Return the (X, Y) coordinate for the center point of the cell that contains the specified text.  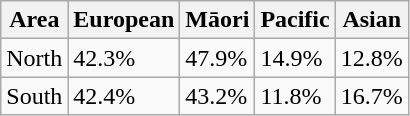
43.2% (218, 96)
47.9% (218, 58)
Pacific (295, 20)
11.8% (295, 96)
European (124, 20)
42.4% (124, 96)
14.9% (295, 58)
North (34, 58)
12.8% (372, 58)
Asian (372, 20)
South (34, 96)
42.3% (124, 58)
Area (34, 20)
16.7% (372, 96)
Māori (218, 20)
